Determine the (x, y) coordinate at the center of the cell enclosing the given text.  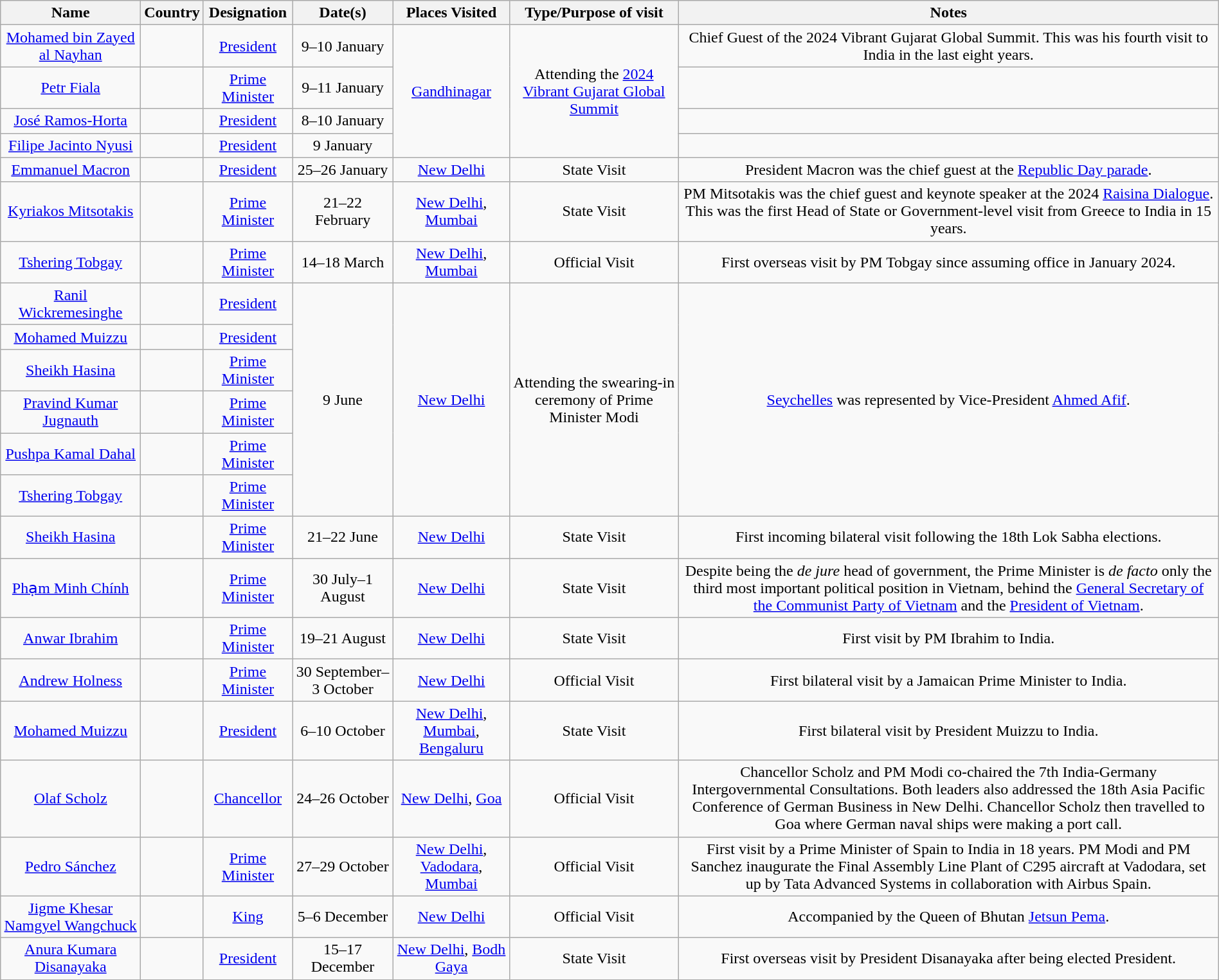
Accompanied by the Queen of Bhutan Jetsun Pema. (948, 916)
Designation (248, 13)
José Ramos-Horta (71, 121)
Pravind Kumar Jugnauth (71, 411)
Notes (948, 13)
9 January (343, 145)
Chancellor (248, 798)
Type/Purpose of visit (594, 13)
Filipe Jacinto Nyusi (71, 145)
New Delhi, Goa (451, 798)
21–22 February (343, 211)
25–26 January (343, 170)
30 July–1 August (343, 588)
21–22 June (343, 537)
New Delhi, Bodh Gaya (451, 959)
19–21 August (343, 639)
9–10 January (343, 46)
Anura Kumara Disanayaka (71, 959)
Date(s) (343, 13)
First overseas visit by PM Tobgay since assuming office in January 2024. (948, 262)
Petr Fiala (71, 87)
Anwar Ibrahim (71, 639)
30 September–3 October (343, 680)
New Delhi, Mumbai, Bengaluru (451, 731)
Seychelles was represented by Vice-President Ahmed Afif. (948, 400)
24–26 October (343, 798)
8–10 January (343, 121)
President Macron was the chief guest at the Republic Day parade. (948, 170)
Olaf Scholz (71, 798)
5–6 December (343, 916)
6–10 October (343, 731)
Andrew Holness (71, 680)
14–18 March (343, 262)
First overseas visit by President Disanayaka after being elected President. (948, 959)
King (248, 916)
27–29 October (343, 866)
Jigme Khesar Namgyel Wangchuck (71, 916)
Gandhinagar (451, 91)
9 June (343, 400)
Emmanuel Macron (71, 170)
First bilateral visit by a Jamaican Prime Minister to India. (948, 680)
15–17 December (343, 959)
First incoming bilateral visit following the 18th Lok Sabha elections. (948, 537)
New Delhi, Vadodara, Mumbai (451, 866)
Pedro Sánchez (71, 866)
First bilateral visit by President Muizzu to India. (948, 731)
First visit by PM Ibrahim to India. (948, 639)
Attending the swearing-in ceremony of Prime Minister Modi (594, 400)
Country (172, 13)
Name (71, 13)
Attending the 2024 Vibrant Gujarat Global Summit (594, 91)
Phạm Minh Chính (71, 588)
Chief Guest of the 2024 Vibrant Gujarat Global Summit. This was his fourth visit to India in the last eight years. (948, 46)
9–11 January (343, 87)
Mohamed bin Zayed al Nayhan (71, 46)
Ranil Wickremesinghe (71, 303)
Kyriakos Mitsotakis (71, 211)
Places Visited (451, 13)
Pushpa Kamal Dahal (71, 454)
